Detect which cell encompasses the target text, then output its (X, Y) center coordinate. 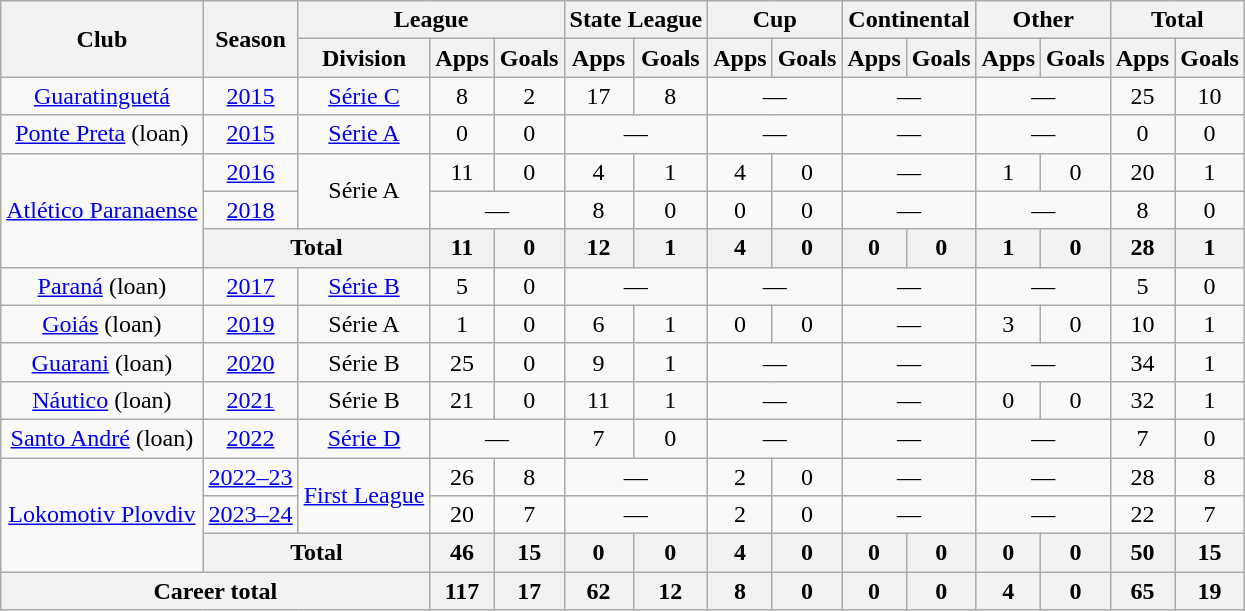
46 (462, 553)
State League (636, 20)
Ponte Preta (loan) (102, 134)
6 (598, 324)
Other (1043, 20)
Lokomotiv Plovdiv (102, 515)
Career total (216, 591)
117 (462, 591)
3 (1008, 324)
First League (364, 496)
9 (598, 362)
2021 (250, 400)
Santo André (loan) (102, 438)
Atlético Paranaense (102, 210)
2016 (250, 172)
Guarani (loan) (102, 362)
22 (1142, 515)
Cup (775, 20)
34 (1142, 362)
2022–23 (250, 477)
Goiás (loan) (102, 324)
Continental (909, 20)
Guaratinguetá (102, 96)
League (431, 20)
32 (1142, 400)
65 (1142, 591)
26 (462, 477)
Season (250, 39)
2019 (250, 324)
Division (364, 58)
Paraná (loan) (102, 286)
19 (1210, 591)
Série D (364, 438)
Club (102, 39)
2022 (250, 438)
2017 (250, 286)
2020 (250, 362)
62 (598, 591)
Série C (364, 96)
2018 (250, 210)
Náutico (loan) (102, 400)
2023–24 (250, 515)
21 (462, 400)
50 (1142, 553)
